Extract the [X, Y] coordinate from the center of the cell holding the provided text.  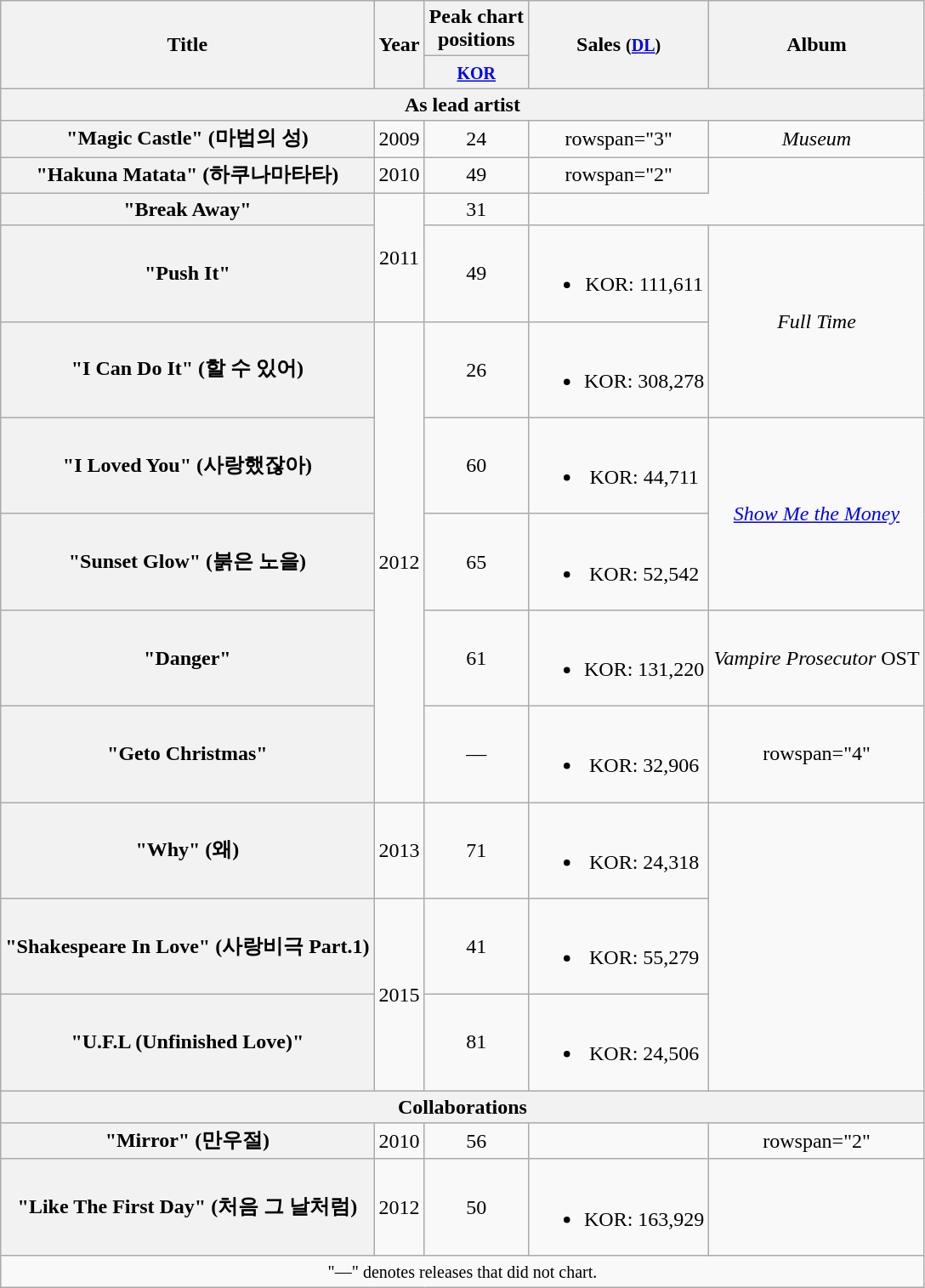
"I Loved You" (사랑했잖아) [187, 466]
"Why" (왜) [187, 850]
41 [476, 947]
Full Time [816, 321]
KOR: 32,906 [618, 753]
Show Me the Money [816, 513]
2013 [400, 850]
"U.F.L (Unfinished Love)" [187, 1042]
Peak chart positions [476, 29]
56 [476, 1141]
— [476, 753]
KOR: 44,711 [618, 466]
Vampire Prosecutor OST [816, 658]
71 [476, 850]
KOR: 163,929 [618, 1207]
2011 [400, 257]
Title [187, 44]
Museum [816, 139]
"Break Away" [187, 209]
KOR: 111,611 [618, 274]
"Magic Castle" (마법의 성) [187, 139]
65 [476, 561]
Collaborations [462, 1107]
As lead artist [462, 105]
50 [476, 1207]
"Hakuna Matata" (하쿠나마타타) [187, 175]
"Push It" [187, 274]
"Mirror" (만우절) [187, 1141]
"—" denotes releases that did not chart. [462, 1271]
KOR [476, 72]
Sales (DL) [618, 44]
26 [476, 369]
"Like The First Day" (처음 그 날처럼) [187, 1207]
2009 [400, 139]
"Danger" [187, 658]
Year [400, 44]
KOR: 308,278 [618, 369]
KOR: 24,506 [618, 1042]
"I Can Do It" (할 수 있어) [187, 369]
rowspan="4" [816, 753]
31 [476, 209]
"Shakespeare In Love" (사랑비극 Part.1) [187, 947]
KOR: 24,318 [618, 850]
KOR: 55,279 [618, 947]
81 [476, 1042]
Album [816, 44]
KOR: 52,542 [618, 561]
2015 [400, 995]
"Geto Christmas" [187, 753]
KOR: 131,220 [618, 658]
61 [476, 658]
60 [476, 466]
rowspan="3" [618, 139]
"Sunset Glow" (붉은 노을) [187, 561]
24 [476, 139]
